Return [X, Y] of the center of cell containing provided text 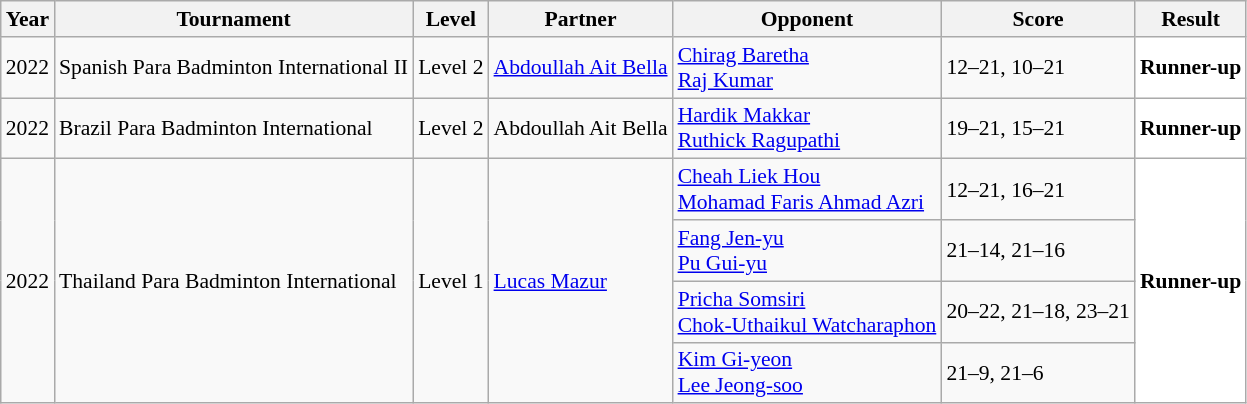
12–21, 10–21 [1038, 68]
Thailand Para Badminton International [234, 281]
Cheah Liek Hou Mohamad Faris Ahmad Azri [808, 190]
Result [1190, 19]
19–21, 15–21 [1038, 128]
21–9, 21–6 [1038, 372]
Level 1 [450, 281]
21–14, 21–16 [1038, 250]
Tournament [234, 19]
Partner [581, 19]
Spanish Para Badminton International II [234, 68]
Level [450, 19]
Score [1038, 19]
Pricha Somsiri Chok-Uthaikul Watcharaphon [808, 312]
Year [28, 19]
Chirag Baretha Raj Kumar [808, 68]
12–21, 16–21 [1038, 190]
Opponent [808, 19]
Brazil Para Badminton International [234, 128]
Kim Gi-yeon Lee Jeong-soo [808, 372]
Hardik Makkar Ruthick Ragupathi [808, 128]
Fang Jen-yu Pu Gui-yu [808, 250]
20–22, 21–18, 23–21 [1038, 312]
Lucas Mazur [581, 281]
